From the cell containing the given text, extract its center point as (x, y) coordinate. 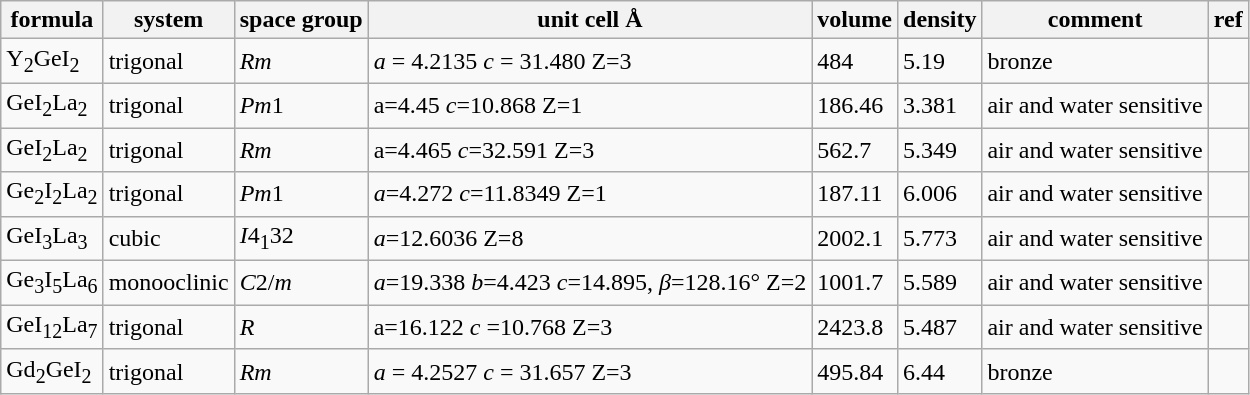
6.44 (940, 371)
5.19 (940, 61)
a=4.465 c=32.591 Z=3 (590, 150)
5.349 (940, 150)
Ge3I5La6 (52, 283)
cubic (168, 238)
5.589 (940, 283)
2423.8 (855, 327)
a=4.45 c=10.868 Z=1 (590, 105)
187.11 (855, 194)
monooclinic (168, 283)
space group (301, 20)
C2/m (301, 283)
I4132 (301, 238)
GeI3La3 (52, 238)
a = 4.2135 c = 31.480 Z=3 (590, 61)
system (168, 20)
GeI12La7 (52, 327)
2002.1 (855, 238)
186.46 (855, 105)
a=19.338 b=4.423 c=14.895, β=128.16° Z=2 (590, 283)
formula (52, 20)
1001.7 (855, 283)
484 (855, 61)
a = 4.2527 c = 31.657 Z=3 (590, 371)
a=16.122 c =10.768 Z=3 (590, 327)
ref (1228, 20)
5.487 (940, 327)
Y2GeI2 (52, 61)
a=12.6036 Z=8 (590, 238)
3.381 (940, 105)
comment (1095, 20)
Ge2I2La2 (52, 194)
6.006 (940, 194)
density (940, 20)
495.84 (855, 371)
volume (855, 20)
a=4.272 c=11.8349 Z=1 (590, 194)
unit cell Å (590, 20)
Gd2GeI2 (52, 371)
R (301, 327)
562.7 (855, 150)
5.773 (940, 238)
